Output the (X, Y) coordinate of the center of the cell containing the given text.  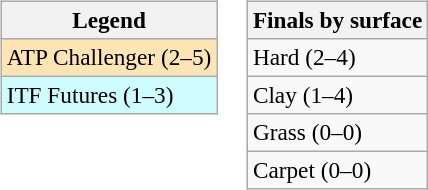
Clay (1–4) (337, 95)
ITF Futures (1–3) (108, 95)
Legend (108, 20)
Grass (0–0) (337, 133)
Finals by surface (337, 20)
Hard (2–4) (337, 57)
ATP Challenger (2–5) (108, 57)
Carpet (0–0) (337, 171)
